For the text-containing cell, return its midpoint in (x, y) coordinate format. 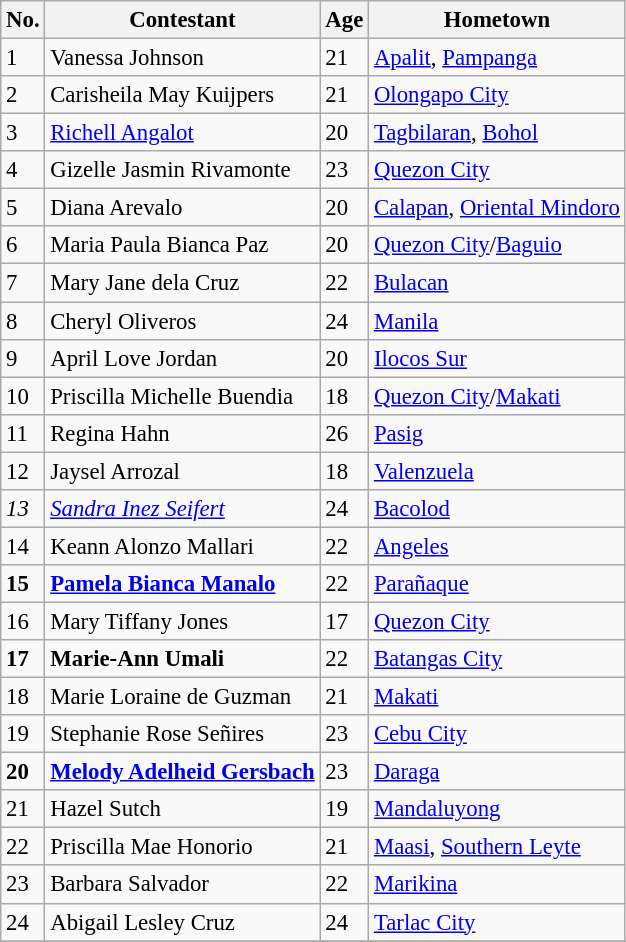
Apalit, Pampanga (498, 58)
Olongapo City (498, 95)
Contestant (182, 20)
Gizelle Jasmin Rivamonte (182, 170)
Cebu City (498, 734)
Melody Adelheid Gersbach (182, 772)
12 (23, 471)
Diana Arevalo (182, 208)
Priscilla Michelle Buendia (182, 396)
3 (23, 133)
Marie-Ann Umali (182, 659)
Manila (498, 321)
No. (23, 20)
Keann Alonzo Mallari (182, 546)
Daraga (498, 772)
Cheryl Oliveros (182, 321)
Jaysel Arrozal (182, 471)
Tagbilaran, Bohol (498, 133)
1 (23, 58)
7 (23, 283)
Mandaluyong (498, 809)
13 (23, 509)
10 (23, 396)
Batangas City (498, 659)
Priscilla Mae Honorio (182, 847)
5 (23, 208)
Mary Jane dela Cruz (182, 283)
Parañaque (498, 584)
Tarlac City (498, 922)
14 (23, 546)
Richell Angalot (182, 133)
4 (23, 170)
Bacolod (498, 509)
Age (344, 20)
2 (23, 95)
Barbara Salvador (182, 885)
Valenzuela (498, 471)
Pamela Bianca Manalo (182, 584)
15 (23, 584)
Stephanie Rose Señires (182, 734)
Carisheila May Kuijpers (182, 95)
Calapan, Oriental Mindoro (498, 208)
Marikina (498, 885)
Quezon City/Baguio (498, 245)
Angeles (498, 546)
April Love Jordan (182, 358)
Makati (498, 697)
Marie Loraine de Guzman (182, 697)
Abigail Lesley Cruz (182, 922)
Sandra Inez Seifert (182, 509)
Bulacan (498, 283)
Quezon City/Makati (498, 396)
Maasi, Southern Leyte (498, 847)
16 (23, 621)
Ilocos Sur (498, 358)
26 (344, 433)
11 (23, 433)
6 (23, 245)
Hazel Sutch (182, 809)
Pasig (498, 433)
Mary Tiffany Jones (182, 621)
Maria Paula Bianca Paz (182, 245)
Vanessa Johnson (182, 58)
8 (23, 321)
Hometown (498, 20)
Regina Hahn (182, 433)
9 (23, 358)
